Output the (x, y) coordinate of the center of the cell containing the given text.  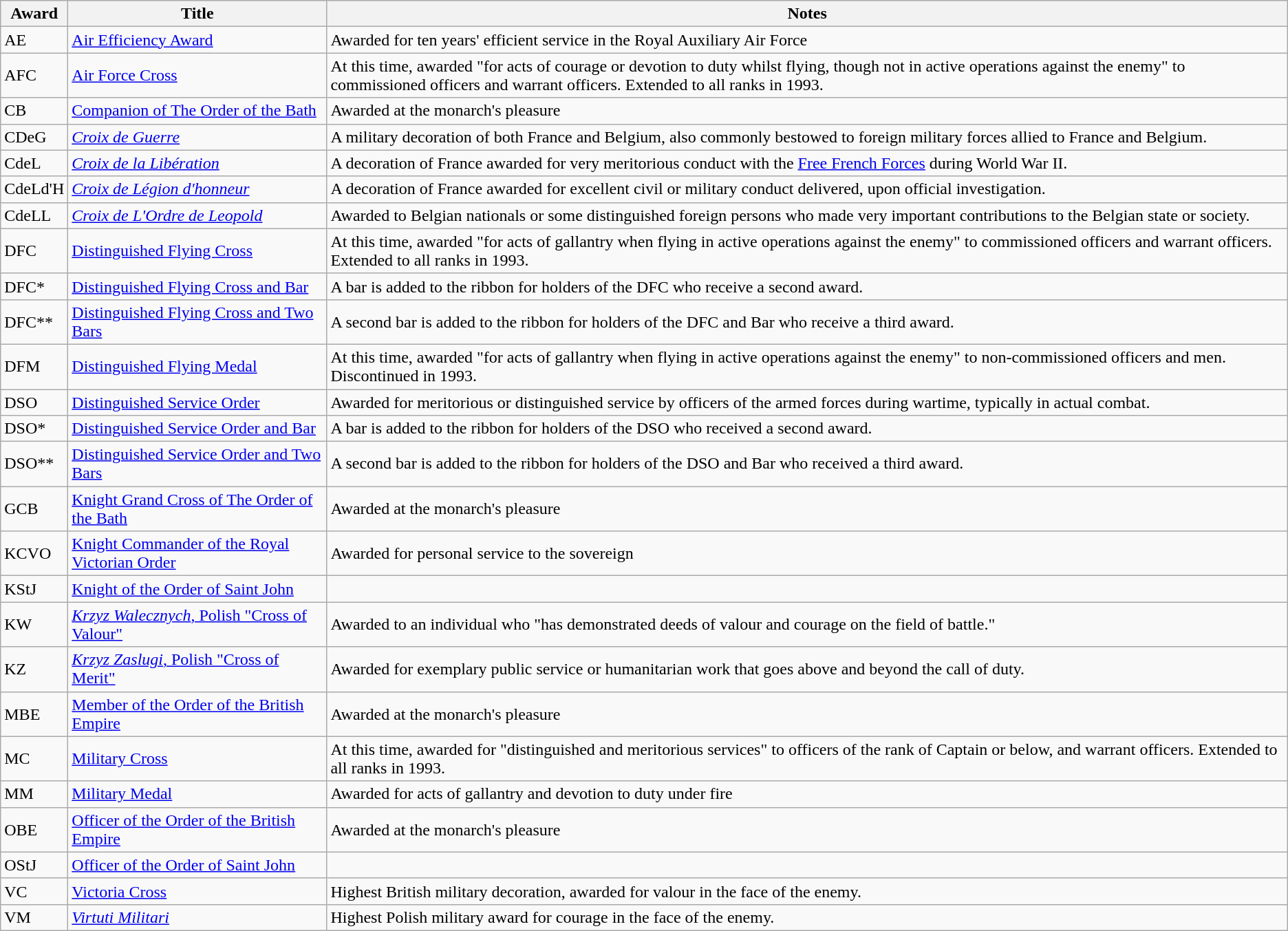
VM (34, 917)
Awarded for exemplary public service or humanitarian work that goes above and beyond the call of duty. (807, 669)
OBE (34, 830)
AFC (34, 76)
Awarded for acts of gallantry and devotion to duty under fire (807, 794)
Knight of the Order of Saint John (197, 589)
DFC** (34, 322)
VC (34, 891)
Title (197, 14)
Military Medal (197, 794)
A military decoration of both France and Belgium, also commonly bestowed to foreign military forces allied to France and Belgium. (807, 137)
Distinguished Service Order and Bar (197, 429)
Croix de L'Ordre de Leopold (197, 215)
Croix de Légion d'honneur (197, 189)
KZ (34, 669)
Companion of The Order of the Bath (197, 111)
Virtuti Militari (197, 917)
KCVO (34, 553)
A decoration of France awarded for excellent civil or military conduct delivered, upon official investigation. (807, 189)
Krzyz Zaslugi, Polish "Cross of Merit" (197, 669)
Officer of the Order of the British Empire (197, 830)
MC (34, 758)
A second bar is added to the ribbon for holders of the DSO and Bar who received a third award. (807, 464)
DSO (34, 403)
Distinguished Flying Cross (197, 250)
Award (34, 14)
Awarded for personal service to the sovereign (807, 553)
CdeLd'H (34, 189)
Distinguished Flying Cross and Two Bars (197, 322)
Knight Commander of the Royal Victorian Order (197, 553)
A decoration of France awarded for very meritorious conduct with the Free French Forces during World War II. (807, 163)
Krzyz Walecznych, Polish "Cross of Valour" (197, 625)
A second bar is added to the ribbon for holders of the DFC and Bar who receive a third award. (807, 322)
OStJ (34, 865)
DFM (34, 366)
CB (34, 111)
DSO** (34, 464)
DFC* (34, 286)
MM (34, 794)
Knight Grand Cross of The Order of the Bath (197, 509)
Highest Polish military award for courage in the face of the enemy. (807, 917)
Awarded for meritorious or distinguished service by officers of the armed forces during wartime, typically in actual combat. (807, 403)
GCB (34, 509)
Croix de Guerre (197, 137)
Awarded for ten years' efficient service in the Royal Auxiliary Air Force (807, 40)
A bar is added to the ribbon for holders of the DSO who received a second award. (807, 429)
Notes (807, 14)
Officer of the Order of Saint John (197, 865)
Highest British military decoration, awarded for valour in the face of the enemy. (807, 891)
Air Efficiency Award (197, 40)
Distinguished Service Order and Two Bars (197, 464)
Awarded to Belgian nationals or some distinguished foreign persons who made very important contributions to the Belgian state or society. (807, 215)
Awarded to an individual who "has demonstrated deeds of valour and courage on the field of battle." (807, 625)
Distinguished Service Order (197, 403)
DSO* (34, 429)
CDeG (34, 137)
Member of the Order of the British Empire (197, 714)
Croix de la Libération (197, 163)
CdeLL (34, 215)
KW (34, 625)
DFC (34, 250)
CdeL (34, 163)
Victoria Cross (197, 891)
A bar is added to the ribbon for holders of the DFC who receive a second award. (807, 286)
Air Force Cross (197, 76)
Distinguished Flying Cross and Bar (197, 286)
AE (34, 40)
Distinguished Flying Medal (197, 366)
MBE (34, 714)
Military Cross (197, 758)
KStJ (34, 589)
